Determine the [X, Y] coordinate at the center of the cell enclosing the given text.  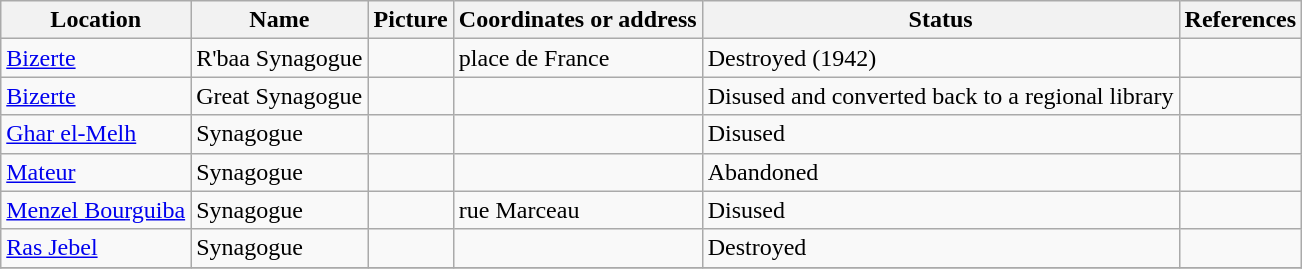
Name [280, 20]
Status [940, 20]
place de France [578, 58]
Disused and converted back to a regional library [940, 96]
Picture [410, 20]
References [1240, 20]
Destroyed [940, 248]
R'baa Synagogue [280, 58]
Menzel Bourguiba [96, 210]
Ras Jebel [96, 248]
Ghar el-Melh [96, 134]
Mateur [96, 172]
Location [96, 20]
Destroyed (1942) [940, 58]
rue Marceau [578, 210]
Abandoned [940, 172]
Great Synagogue [280, 96]
Coordinates or address [578, 20]
